Search for the cell housing the specified text and yield its (X, Y) center coordinate. 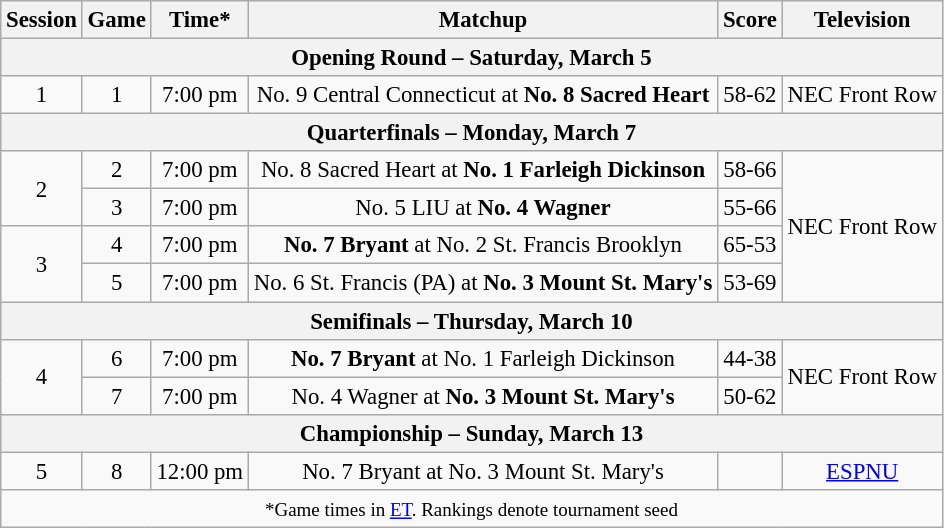
*Game times in ET. Rankings denote tournament seed (472, 509)
65-53 (750, 245)
12:00 pm (200, 471)
Opening Round – Saturday, March 5 (472, 58)
Championship – Sunday, March 13 (472, 433)
58-62 (750, 95)
No. 8 Sacred Heart at No. 1 Farleigh Dickinson (482, 170)
50-62 (750, 396)
Semifinals – Thursday, March 10 (472, 321)
Game (116, 20)
6 (116, 358)
No. 7 Bryant at No. 1 Farleigh Dickinson (482, 358)
Quarterfinals – Monday, March 7 (472, 133)
58-66 (750, 170)
Television (862, 20)
8 (116, 471)
44-38 (750, 358)
Matchup (482, 20)
No. 7 Bryant at No. 2 St. Francis Brooklyn (482, 245)
Session (42, 20)
No. 5 LIU at No. 4 Wagner (482, 208)
55-66 (750, 208)
ESPNU (862, 471)
No. 9 Central Connecticut at No. 8 Sacred Heart (482, 95)
7 (116, 396)
No. 7 Bryant at No. 3 Mount St. Mary's (482, 471)
No. 4 Wagner at No. 3 Mount St. Mary's (482, 396)
No. 6 St. Francis (PA) at No. 3 Mount St. Mary's (482, 283)
53-69 (750, 283)
Time* (200, 20)
Score (750, 20)
